Determine the (X, Y) coordinate at the center of the cell enclosing the given text.  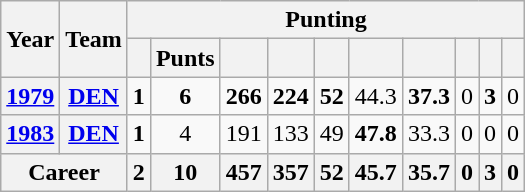
2 (138, 172)
Year (30, 39)
191 (244, 134)
35.7 (428, 172)
1983 (30, 134)
Punting (326, 20)
10 (185, 172)
Punts (185, 58)
224 (290, 96)
47.8 (376, 134)
33.3 (428, 134)
133 (290, 134)
Team (94, 39)
357 (290, 172)
4 (185, 134)
44.3 (376, 96)
45.7 (376, 172)
37.3 (428, 96)
457 (244, 172)
1979 (30, 96)
Career (64, 172)
49 (332, 134)
6 (185, 96)
266 (244, 96)
